Capture the cell that displays the provided text and extract its (x, y) central coordinate. 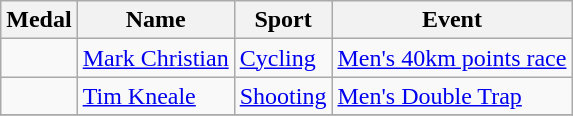
Name (156, 20)
Tim Kneale (156, 96)
Shooting (283, 96)
Cycling (283, 58)
Event (452, 20)
Men's Double Trap (452, 96)
Men's 40km points race (452, 58)
Mark Christian (156, 58)
Medal (39, 20)
Sport (283, 20)
